Identify which cell holds the provided text, then report its [X, Y] central coordinate. 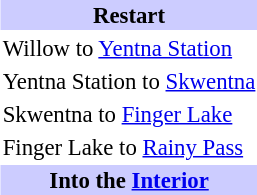
Into the Interior [129, 180]
Restart [129, 15]
Willow to Yentna Station [129, 48]
Skwentna to Finger Lake [129, 114]
Finger Lake to Rainy Pass [129, 147]
Yentna Station to Skwentna [129, 81]
